From the cell containing the given text, extract its center point as [X, Y] coordinate. 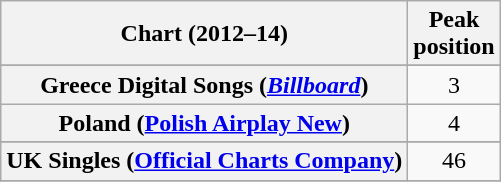
3 [454, 85]
UK Singles (Official Charts Company) [204, 161]
46 [454, 161]
Peakposition [454, 34]
Poland (Polish Airplay New) [204, 123]
Chart (2012–14) [204, 34]
4 [454, 123]
Greece Digital Songs (Billboard) [204, 85]
